Determine the [X, Y] coordinate at the center of the cell enclosing the given text.  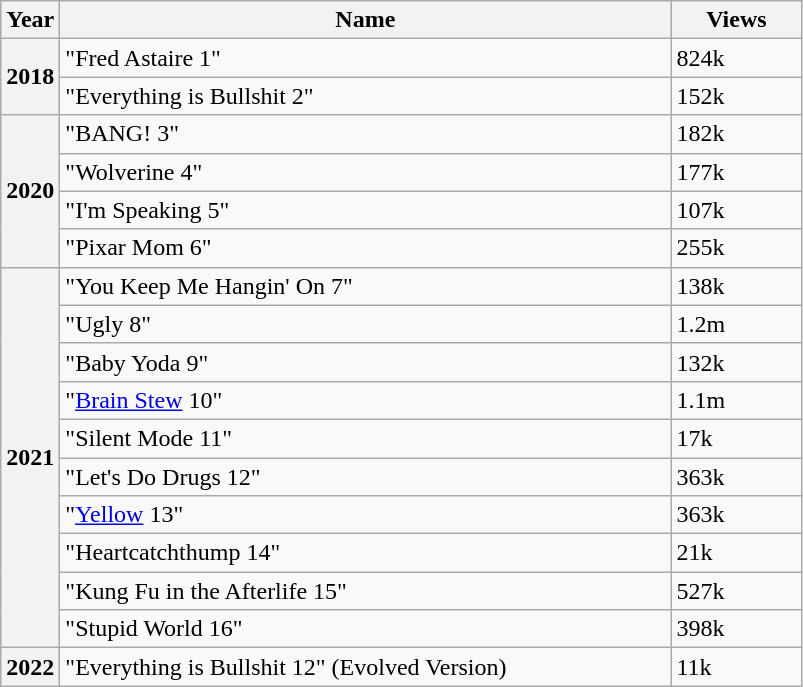
182k [736, 134]
1.2m [736, 324]
"Baby Yoda 9" [366, 362]
152k [736, 96]
138k [736, 286]
132k [736, 362]
527k [736, 591]
"Let's Do Drugs 12" [366, 477]
177k [736, 172]
2020 [30, 191]
"Ugly 8" [366, 324]
2021 [30, 458]
"Kung Fu in the Afterlife 15" [366, 591]
"Heartcatchthump 14" [366, 553]
"Stupid World 16" [366, 629]
"Pixar Mom 6" [366, 248]
"Fred Astaire 1" [366, 58]
"Everything is Bullshit 12" (Evolved Version) [366, 667]
"Everything is Bullshit 2" [366, 96]
"Silent Mode 11" [366, 438]
"Brain Stew 10" [366, 400]
824k [736, 58]
1.1m [736, 400]
Year [30, 20]
17k [736, 438]
"You Keep Me Hangin' On 7" [366, 286]
255k [736, 248]
"I'm Speaking 5" [366, 210]
"BANG! 3" [366, 134]
"Yellow 13" [366, 515]
398k [736, 629]
107k [736, 210]
21k [736, 553]
11k [736, 667]
2018 [30, 77]
Name [366, 20]
"Wolverine 4" [366, 172]
2022 [30, 667]
Views [736, 20]
